Extract the [x, y] coordinate from the center of the cell holding the provided text.  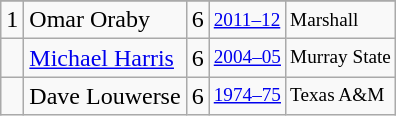
Dave Louwerse [105, 96]
2004–05 [247, 58]
Marshall [341, 20]
Michael Harris [105, 58]
Omar Oraby [105, 20]
2011–12 [247, 20]
Texas A&M [341, 96]
1974–75 [247, 96]
Murray State [341, 58]
1 [12, 20]
